Detect which cell encompasses the target text, then output its [x, y] center coordinate. 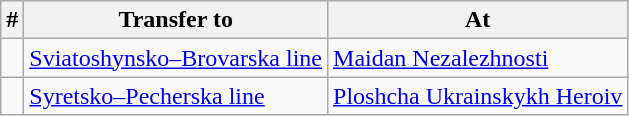
Sviatoshynsko–Brovarska line [176, 58]
# [12, 20]
Maidan Nezalezhnosti [478, 58]
Ploshcha Ukrainskykh Heroiv [478, 96]
Syretsko–Pecherska line [176, 96]
Transfer to [176, 20]
At [478, 20]
